Pinpoint the cell where the given text exists, returning its (x, y) midpoint coordinate. 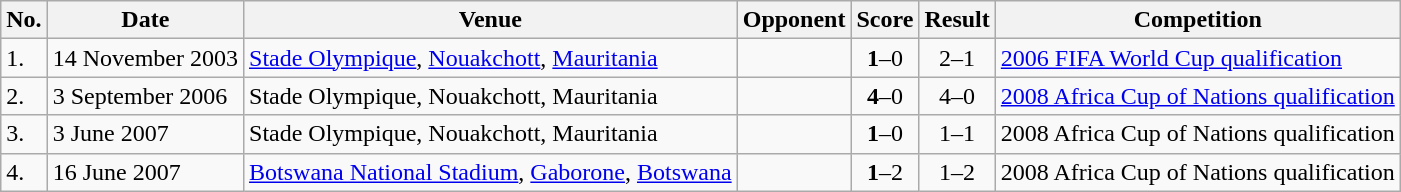
No. (24, 20)
3 September 2006 (145, 96)
Result (957, 20)
Opponent (794, 20)
Date (145, 20)
14 November 2003 (145, 58)
1. (24, 58)
1–1 (957, 134)
2006 FIFA World Cup qualification (1198, 58)
3 June 2007 (145, 134)
3. (24, 134)
Botswana National Stadium, Gaborone, Botswana (491, 172)
16 June 2007 (145, 172)
4. (24, 172)
2. (24, 96)
Score (885, 20)
Venue (491, 20)
Competition (1198, 20)
2–1 (957, 58)
